Identify which cell holds the provided text, then report its (X, Y) central coordinate. 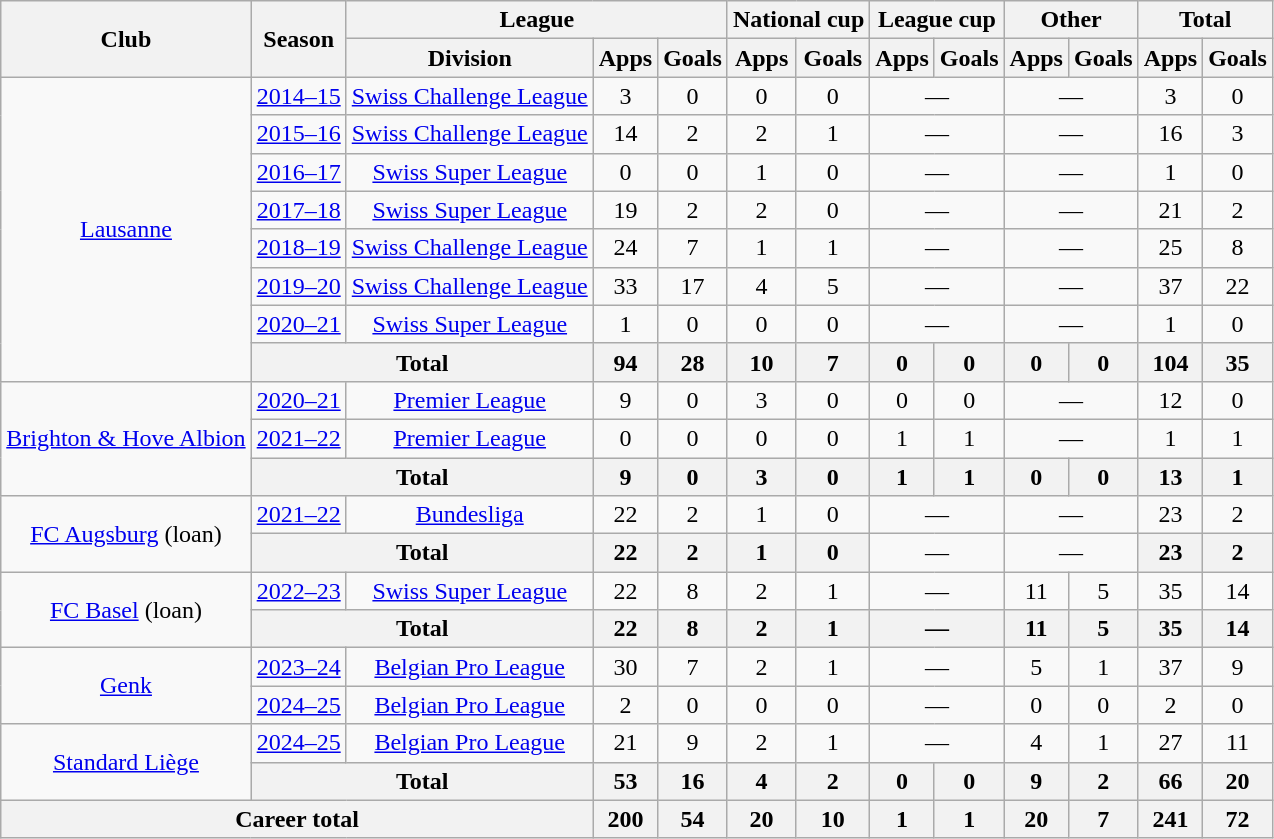
28 (693, 362)
94 (625, 362)
2022–23 (298, 591)
Club (126, 39)
104 (1170, 362)
54 (693, 819)
Standard Liège (126, 762)
Other (1071, 20)
FC Augsburg (loan) (126, 534)
2018–19 (298, 248)
66 (1170, 781)
24 (625, 248)
2017–18 (298, 210)
Brighton & Hove Albion (126, 438)
FC Basel (loan) (126, 610)
25 (1170, 248)
2016–17 (298, 172)
12 (1170, 400)
2019–20 (298, 286)
30 (625, 667)
13 (1170, 477)
League (536, 20)
72 (1238, 819)
League cup (937, 20)
2023–24 (298, 667)
Division (470, 58)
33 (625, 286)
Career total (297, 819)
Lausanne (126, 229)
27 (1170, 743)
19 (625, 210)
National cup (798, 20)
241 (1170, 819)
200 (625, 819)
Season (298, 39)
2014–15 (298, 96)
Genk (126, 686)
17 (693, 286)
53 (625, 781)
2015–16 (298, 134)
Bundesliga (470, 515)
